Identify which cell holds the provided text, then report its (x, y) central coordinate. 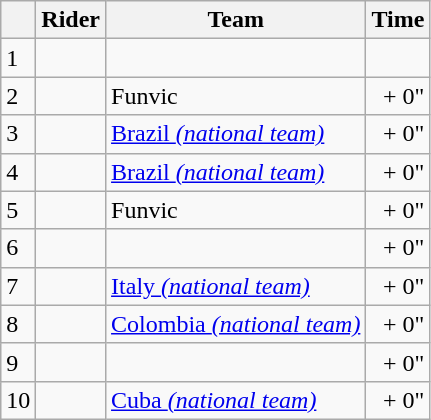
9 (18, 362)
2 (18, 96)
1 (18, 58)
Rider (71, 20)
6 (18, 248)
7 (18, 286)
10 (18, 400)
8 (18, 324)
3 (18, 134)
4 (18, 172)
Italy (national team) (236, 286)
5 (18, 210)
Cuba (national team) (236, 400)
Colombia (national team) (236, 324)
Time (398, 20)
Team (236, 20)
